Return (x, y) of the center of cell containing provided text 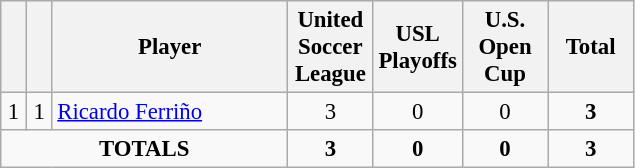
Ricardo Ferriño (170, 112)
USL Playoffs (418, 47)
U.S. Open Cup (505, 47)
United Soccer League (331, 47)
Player (170, 47)
Total (591, 47)
TOTALS (144, 149)
